Find where the given text appears and provide that cell's center as (x, y) coordinate. 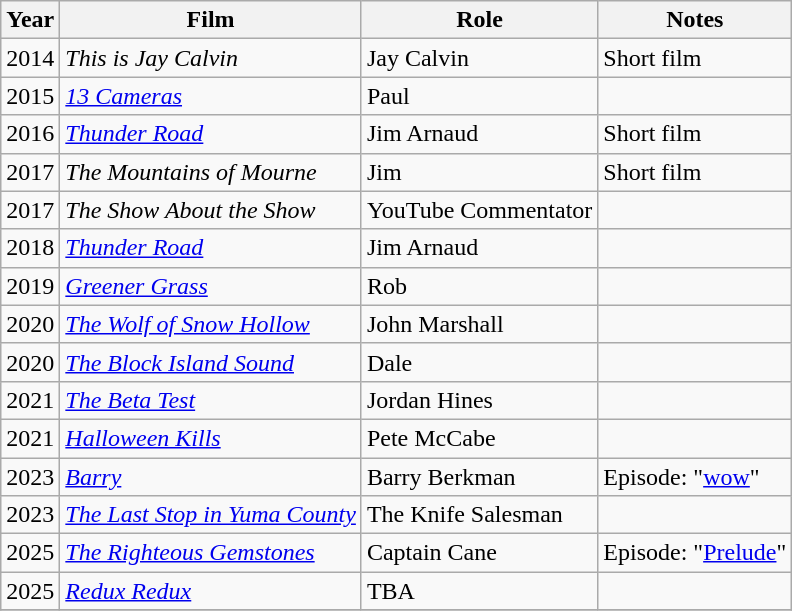
2018 (30, 248)
Role (479, 20)
The Righteous Gemstones (211, 553)
Film (211, 20)
Jay Calvin (479, 58)
This is Jay Calvin (211, 58)
The Knife Salesman (479, 515)
TBA (479, 591)
Rob (479, 286)
Redux Redux (211, 591)
Year (30, 20)
2015 (30, 96)
Jim (479, 172)
John Marshall (479, 324)
The Last Stop in Yuma County (211, 515)
Episode: "wow" (695, 477)
Episode: "Prelude" (695, 553)
Jordan Hines (479, 400)
Barry Berkman (479, 477)
Barry (211, 477)
YouTube Commentator (479, 210)
Dale (479, 362)
Paul (479, 96)
The Mountains of Mourne (211, 172)
The Block Island Sound (211, 362)
13 Cameras (211, 96)
The Wolf of Snow Hollow (211, 324)
Notes (695, 20)
2016 (30, 134)
Halloween Kills (211, 438)
Greener Grass (211, 286)
2014 (30, 58)
Pete McCabe (479, 438)
The Beta Test (211, 400)
The Show About the Show (211, 210)
Captain Cane (479, 553)
2019 (30, 286)
